Find where the given text appears and provide that cell's center as [X, Y] coordinate. 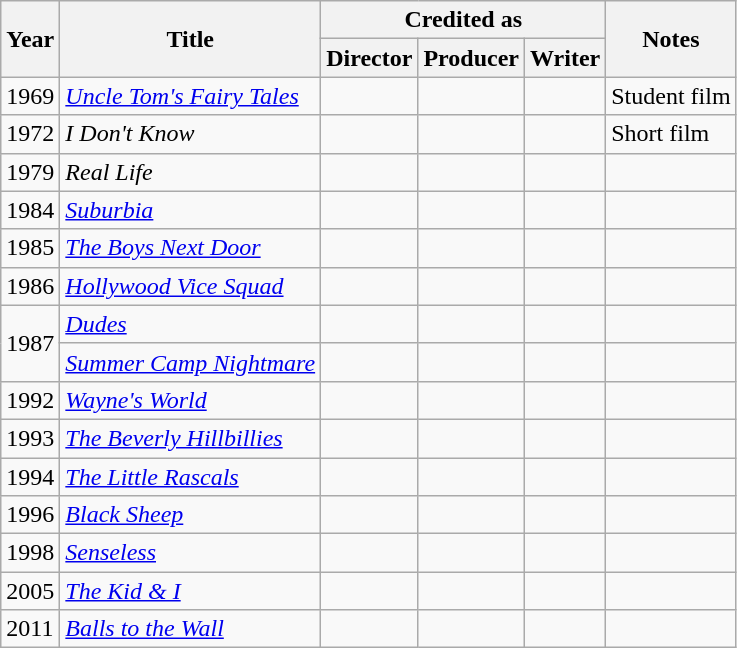
2005 [30, 591]
1987 [30, 343]
Senseless [190, 553]
1986 [30, 286]
Black Sheep [190, 515]
1984 [30, 210]
Dudes [190, 324]
Director [370, 58]
2011 [30, 629]
The Boys Next Door [190, 248]
Student film [671, 96]
I Don't Know [190, 134]
Uncle Tom's Fairy Tales [190, 96]
1994 [30, 477]
Summer Camp Nightmare [190, 362]
The Little Rascals [190, 477]
1972 [30, 134]
Balls to the Wall [190, 629]
Producer [472, 58]
The Beverly Hillbillies [190, 438]
1993 [30, 438]
1998 [30, 553]
Credited as [464, 20]
Year [30, 39]
The Kid & I [190, 591]
Suburbia [190, 210]
Short film [671, 134]
1985 [30, 248]
Notes [671, 39]
Hollywood Vice Squad [190, 286]
1996 [30, 515]
Title [190, 39]
1979 [30, 172]
Real Life [190, 172]
1969 [30, 96]
Writer [564, 58]
Wayne's World [190, 400]
1992 [30, 400]
